Pinpoint the cell where the given text exists, returning its [x, y] midpoint coordinate. 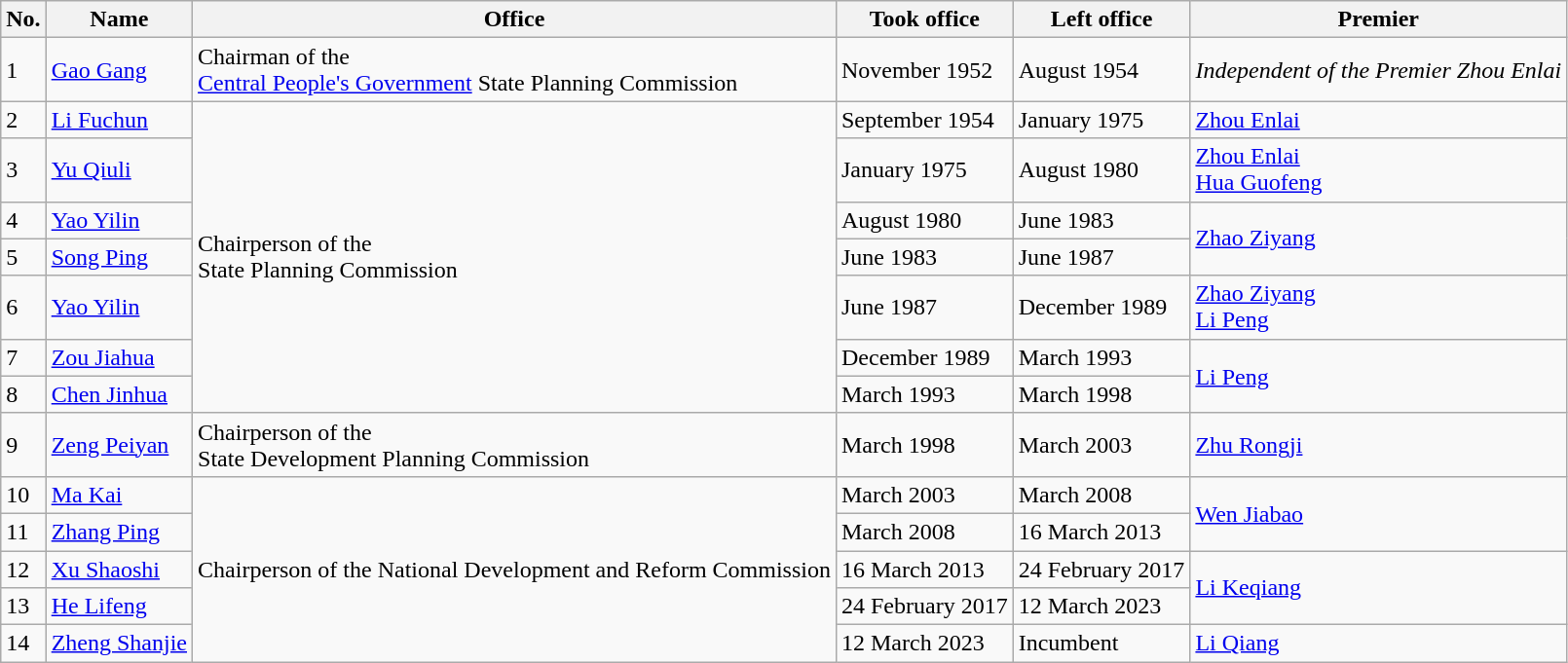
Li Fuchun [119, 120]
4 [23, 220]
He Lifeng [119, 607]
Li Qiang [1379, 644]
5 [23, 257]
Zhao ZiyangLi Peng [1379, 308]
Chairperson of theState Development Planning Commission [514, 444]
September 1954 [924, 120]
No. [23, 19]
Chairperson of theState Planning Commission [514, 257]
11 [23, 532]
Chairman of theCentral People's Government State Planning Commission [514, 70]
1 [23, 70]
Ma Kai [119, 495]
Chairperson of the National Development and Reform Commission [514, 569]
Left office [1101, 19]
6 [23, 308]
Zou Jiahua [119, 357]
Chen Jinhua [119, 394]
Xu Shaoshi [119, 570]
2 [23, 120]
Zhou Enlai [1379, 120]
13 [23, 607]
Incumbent [1101, 644]
Zeng Peiyan [119, 444]
Li Keqiang [1379, 588]
Gao Gang [119, 70]
Took office [924, 19]
Song Ping [119, 257]
Premier [1379, 19]
Zhang Ping [119, 532]
14 [23, 644]
7 [23, 357]
8 [23, 394]
Zhu Rongji [1379, 444]
9 [23, 444]
Li Peng [1379, 376]
Independent of the Premier Zhou Enlai [1379, 70]
August 1954 [1101, 70]
Wen Jiabao [1379, 513]
November 1952 [924, 70]
Zheng Shanjie [119, 644]
Yu Qiuli [119, 169]
3 [23, 169]
Office [514, 19]
10 [23, 495]
Zhao Ziyang [1379, 239]
Zhou EnlaiHua Guofeng [1379, 169]
12 [23, 570]
Name [119, 19]
